Return the (x, y) coordinate for the center point of the cell that contains the specified text.  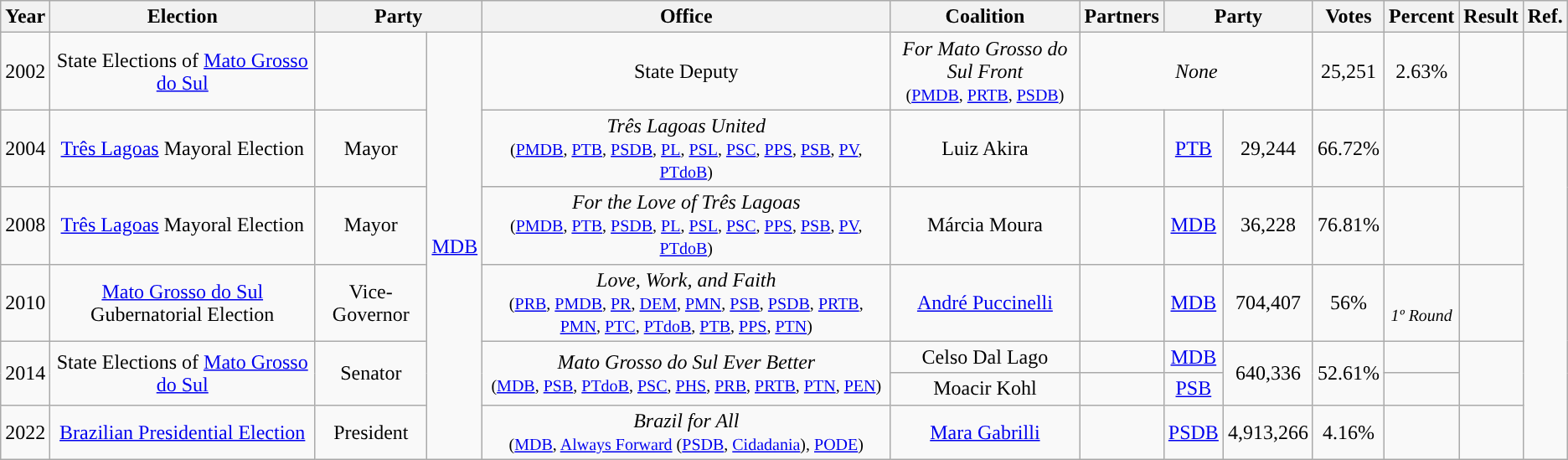
2008 (25, 225)
2010 (25, 302)
André Puccinelli (985, 302)
Coalition (985, 17)
Márcia Moura (985, 225)
President (371, 432)
Mato Grosso do Sul Ever Better(MDB, PSB, PTdoB, PSC, PHS, PRB, PRTB, PTN, PEN) (687, 373)
State Deputy (687, 71)
2004 (25, 148)
29,244 (1268, 148)
56% (1349, 302)
4,913,266 (1268, 432)
1º Round (1422, 302)
Votes (1349, 17)
Love, Work, and Faith(PRB, PMDB, PR, DEM, PMN, PSB, PSDB, PRTB, PMN, PTC, PTdoB, PTB, PPS, PTN) (687, 302)
52.61% (1349, 373)
Luiz Akira (985, 148)
2002 (25, 71)
For the Love of Três Lagoas(PMDB, PTB, PSDB, PL, PSL, PSC, PPS, PSB, PV, PTdoB) (687, 225)
Ref. (1545, 17)
Vice-Governor (371, 302)
Partners (1122, 17)
36,228 (1268, 225)
PSDB (1193, 432)
None (1196, 71)
For Mato Grosso do Sul Front(PMDB, PRTB, PSDB) (985, 71)
Brazilian Presidential Election (183, 432)
Office (687, 17)
640,336 (1268, 373)
2014 (25, 373)
Celso Dal Lago (985, 357)
Percent (1422, 17)
PSB (1193, 389)
25,251 (1349, 71)
Mara Gabrilli (985, 432)
704,407 (1268, 302)
Year (25, 17)
Senator (371, 373)
66.72% (1349, 148)
PTB (1193, 148)
Moacir Kohl (985, 389)
Brazil for All(MDB, Always Forward (PSDB, Cidadania), PODE) (687, 432)
Três Lagoas United(PMDB, PTB, PSDB, PL, PSL, PSC, PPS, PSB, PV, PTdoB) (687, 148)
76.81% (1349, 225)
Result (1491, 17)
2022 (25, 432)
4.16% (1349, 432)
Election (183, 17)
Mato Grosso do Sul Gubernatorial Election (183, 302)
2.63% (1422, 71)
